Determine the (X, Y) coordinate at the center of the cell enclosing the given text.  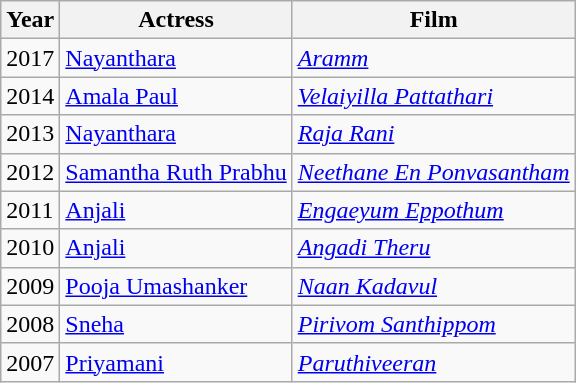
Actress (176, 20)
Pirivom Santhippom (434, 324)
Year (30, 20)
Paruthiveeran (434, 362)
Aramm (434, 58)
Velaiyilla Pattathari (434, 96)
Engaeyum Eppothum (434, 210)
Raja Rani (434, 134)
Amala Paul (176, 96)
2010 (30, 248)
Neethane En Ponvasantham (434, 172)
Naan Kadavul (434, 286)
2007 (30, 362)
2008 (30, 324)
2011 (30, 210)
Samantha Ruth Prabhu (176, 172)
2009 (30, 286)
Angadi Theru (434, 248)
2017 (30, 58)
2012 (30, 172)
Sneha (176, 324)
2013 (30, 134)
Pooja Umashanker (176, 286)
Priyamani (176, 362)
Film (434, 20)
2014 (30, 96)
